Identify which cell holds the provided text, then report its (x, y) central coordinate. 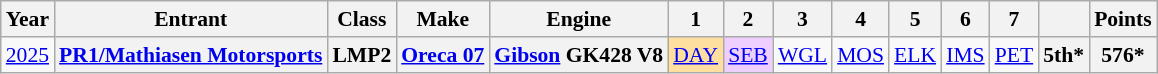
DAY (696, 55)
WGL (802, 55)
LMP2 (362, 55)
5th* (1064, 55)
2025 (28, 55)
3 (802, 19)
576* (1123, 55)
5 (915, 19)
Gibson GK428 V8 (578, 55)
2 (748, 19)
SEB (748, 55)
1 (696, 19)
Entrant (190, 19)
6 (966, 19)
PET (1014, 55)
IMS (966, 55)
MOS (860, 55)
Points (1123, 19)
PR1/Mathiasen Motorsports (190, 55)
Class (362, 19)
4 (860, 19)
ELK (915, 55)
Make (442, 19)
Engine (578, 19)
Year (28, 19)
7 (1014, 19)
Oreca 07 (442, 55)
